Scan for the cell matching the given text and deliver its (X, Y) coordinate at center. 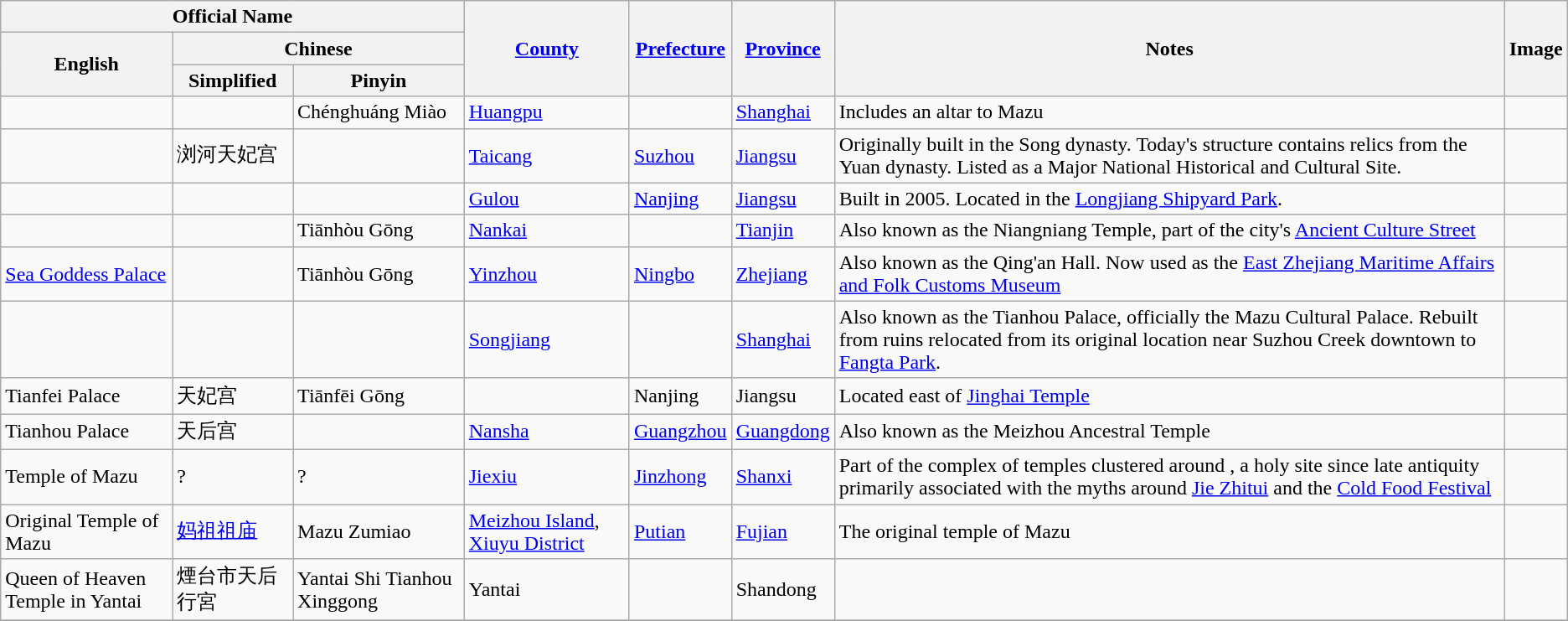
Sea Goddess Palace (87, 273)
Also known as the Meizhou Ancestral Temple (1169, 432)
Chénghuáng Miào (379, 112)
Temple of Mazu (87, 476)
Located east of Jinghai Temple (1169, 396)
Includes an altar to Mazu (1169, 112)
Putian (680, 531)
Prefecture (680, 49)
Ningbo (680, 273)
Shanxi (782, 476)
Guangzhou (680, 432)
Songjiang (546, 339)
Yantai (546, 590)
妈祖祖庙 (233, 531)
County (546, 49)
煙台市天后行宮 (233, 590)
Fujian (782, 531)
Guangdong (782, 432)
Yantai Shi Tianhou Xinggong (379, 590)
Province (782, 49)
Tianjin (782, 230)
Queen of Heaven Temple in Yantai (87, 590)
Chinese (318, 49)
English (87, 65)
Jiexiu (546, 476)
浏河天妃宫 (233, 156)
Yinzhou (546, 273)
Notes (1169, 49)
Taicang (546, 156)
Mazu Zumiao (379, 531)
Tianhou Palace (87, 432)
Nansha (546, 432)
天后宫 (233, 432)
Jinzhong (680, 476)
Also known as the Qing'an Hall. Now used as the East Zhejiang Maritime Affairs and Folk Customs Museum (1169, 273)
Pinyin (379, 80)
Also known as the Niangniang Temple, part of the city's Ancient Culture Street (1169, 230)
Official Name (233, 17)
Original Temple of Mazu (87, 531)
Tianfei Palace (87, 396)
Suzhou (680, 156)
Zhejiang (782, 273)
Meizhou Island, Xiuyu District (546, 531)
Gulou (546, 199)
Nankai (546, 230)
Huangpu (546, 112)
Shandong (782, 590)
Simplified (233, 80)
The original temple of Mazu (1169, 531)
Built in 2005. Located in the Longjiang Shipyard Park. (1169, 199)
天妃宫 (233, 396)
Image (1536, 49)
Tiānfēi Gōng (379, 396)
